From the cell containing the given text, extract its center point as [X, Y] coordinate. 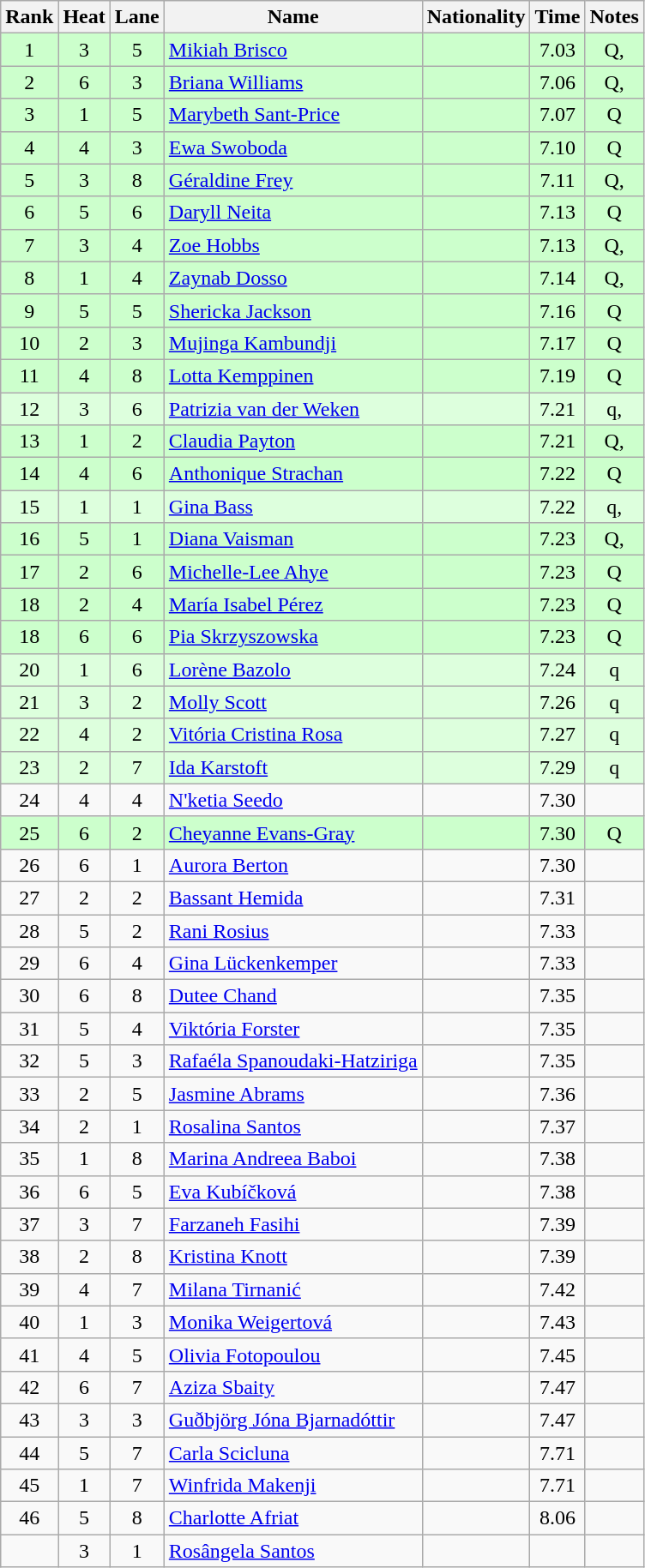
7.07 [558, 115]
N'ketia Seedo [293, 800]
Winfrida Makenji [293, 1486]
Aurora Berton [293, 865]
Lotta Kemppinen [293, 375]
Time [558, 17]
7.36 [558, 1094]
Lorène Bazolo [293, 670]
Molly Scott [293, 702]
23 [29, 767]
Shericka Jackson [293, 310]
Mujinga Kambundji [293, 343]
21 [29, 702]
Milana Tirnanić [293, 1289]
Cheyanne Evans-Gray [293, 832]
36 [29, 1192]
Nationality [476, 17]
46 [29, 1518]
41 [29, 1355]
Claudia Payton [293, 442]
Rafaéla Spanoudaki-Hatziriga [293, 1061]
27 [29, 898]
7.26 [558, 702]
10 [29, 343]
7.10 [558, 147]
Zaynab Dosso [293, 278]
Aziza Sbaity [293, 1387]
43 [29, 1420]
Viktória Forster [293, 1029]
7.24 [558, 670]
Bassant Hemida [293, 898]
Marybeth Sant-Price [293, 115]
16 [29, 539]
Zoe Hobbs [293, 245]
Pia Skrzyszowska [293, 637]
11 [29, 375]
Carla Scicluna [293, 1453]
42 [29, 1387]
Monika Weigertová [293, 1322]
Anthonique Strachan [293, 474]
Dutee Chand [293, 996]
7.03 [558, 50]
7.37 [558, 1126]
7.31 [558, 898]
Eva Kubíčková [293, 1192]
8.06 [558, 1518]
Gina Bass [293, 507]
7.29 [558, 767]
7.43 [558, 1322]
Gina Lückenkemper [293, 964]
7.16 [558, 310]
Rani Rosius [293, 930]
7.11 [558, 180]
Farzaneh Fasihi [293, 1224]
20 [29, 670]
31 [29, 1029]
María Isabel Pérez [293, 604]
Marina Andreea Baboi [293, 1159]
7.27 [558, 735]
Ida Karstoft [293, 767]
Ewa Swoboda [293, 147]
14 [29, 474]
32 [29, 1061]
17 [29, 572]
30 [29, 996]
12 [29, 409]
28 [29, 930]
Diana Vaisman [293, 539]
Lane [137, 17]
Guðbjörg Jóna Bjarnadóttir [293, 1420]
Olivia Fotopoulou [293, 1355]
34 [29, 1126]
Charlotte Afriat [293, 1518]
7.42 [558, 1289]
25 [29, 832]
40 [29, 1322]
Rosalina Santos [293, 1126]
45 [29, 1486]
13 [29, 442]
7.19 [558, 375]
22 [29, 735]
Rosângela Santos [293, 1551]
Géraldine Frey [293, 180]
7.06 [558, 82]
44 [29, 1453]
7.14 [558, 278]
Rank [29, 17]
Patrizia van der Weken [293, 409]
33 [29, 1094]
Heat [84, 17]
Vitória Cristina Rosa [293, 735]
Jasmine Abrams [293, 1094]
Name [293, 17]
Briana Williams [293, 82]
Notes [614, 17]
15 [29, 507]
7.45 [558, 1355]
9 [29, 310]
35 [29, 1159]
39 [29, 1289]
Daryll Neita [293, 213]
Mikiah Brisco [293, 50]
Kristina Knott [293, 1257]
Michelle-Lee Ahye [293, 572]
38 [29, 1257]
24 [29, 800]
26 [29, 865]
37 [29, 1224]
7.17 [558, 343]
29 [29, 964]
